Provide the (x, y) coordinate of the cell's center where the given text is located.  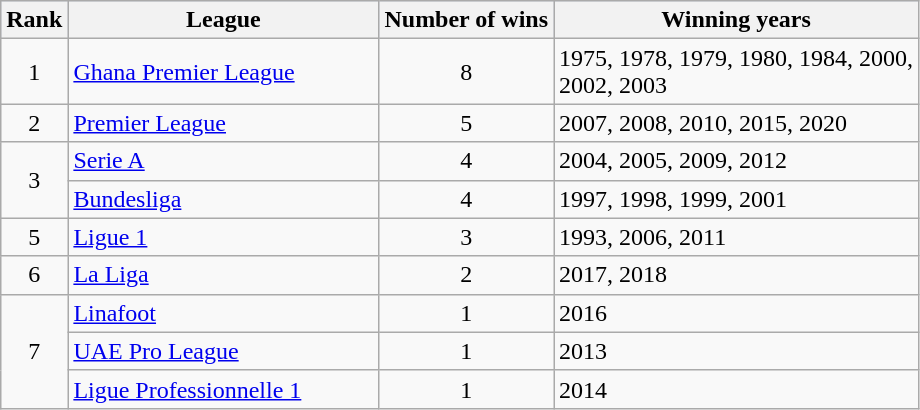
Premier League (224, 123)
2007, 2008, 2010, 2015, 2020 (736, 123)
League (224, 20)
7 (34, 351)
2016 (736, 313)
Linafoot (224, 313)
8 (466, 72)
Ligue Professionnelle 1 (224, 389)
2014 (736, 389)
Ghana Premier League (224, 72)
Number of wins (466, 20)
Winning years (736, 20)
2013 (736, 351)
6 (34, 275)
2004, 2005, 2009, 2012 (736, 161)
Serie A (224, 161)
Ligue 1 (224, 237)
1997, 1998, 1999, 2001 (736, 199)
1993, 2006, 2011 (736, 237)
Bundesliga (224, 199)
UAE Pro League (224, 351)
2017, 2018 (736, 275)
Rank (34, 20)
La Liga (224, 275)
1975, 1978, 1979, 1980, 1984, 2000, 2002, 2003 (736, 72)
